Return [X, Y] of the center of cell containing provided text 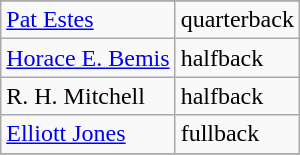
fullback [237, 134]
Horace E. Bemis [88, 58]
quarterback [237, 20]
Elliott Jones [88, 134]
R. H. Mitchell [88, 96]
Pat Estes [88, 20]
